Return the (x, y) coordinate for the center point of the cell that contains the specified text.  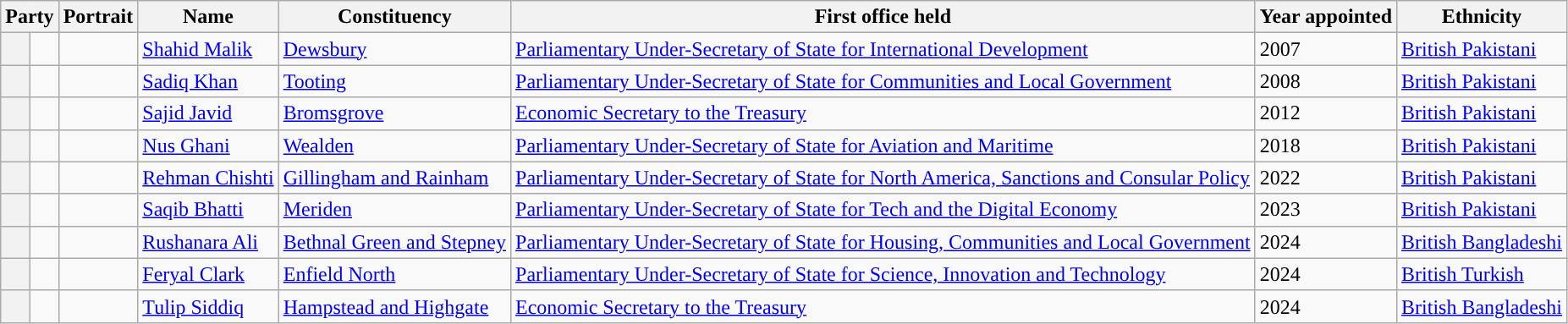
Meriden (394, 210)
Parliamentary Under-Secretary of State for Communities and Local Government (883, 81)
2007 (1325, 49)
Constituency (394, 17)
Parliamentary Under-Secretary of State for Aviation and Maritime (883, 146)
Name (208, 17)
British Turkish (1483, 274)
First office held (883, 17)
Bromsgrove (394, 113)
Enfield North (394, 274)
Saqib Bhatti (208, 210)
2023 (1325, 210)
Bethnal Green and Stepney (394, 242)
Feryal Clark (208, 274)
Party (30, 17)
Shahid Malik (208, 49)
Sadiq Khan (208, 81)
Hampstead and Highgate (394, 306)
2022 (1325, 178)
Rushanara Ali (208, 242)
Sajid Javid (208, 113)
2012 (1325, 113)
Nus Ghani (208, 146)
Ethnicity (1483, 17)
Parliamentary Under-Secretary of State for International Development (883, 49)
Parliamentary Under-Secretary of State for Tech and the Digital Economy (883, 210)
Gillingham and Rainham (394, 178)
Dewsbury (394, 49)
Parliamentary Under-Secretary of State for Science, Innovation and Technology (883, 274)
2018 (1325, 146)
Wealden (394, 146)
Year appointed (1325, 17)
Parliamentary Under-Secretary of State for North America, Sanctions and Consular Policy (883, 178)
Tulip Siddiq (208, 306)
2008 (1325, 81)
Portrait (98, 17)
Tooting (394, 81)
Parliamentary Under-Secretary of State for Housing, Communities and Local Government (883, 242)
Rehman Chishti (208, 178)
